Search for the cell housing the specified text and yield its (X, Y) center coordinate. 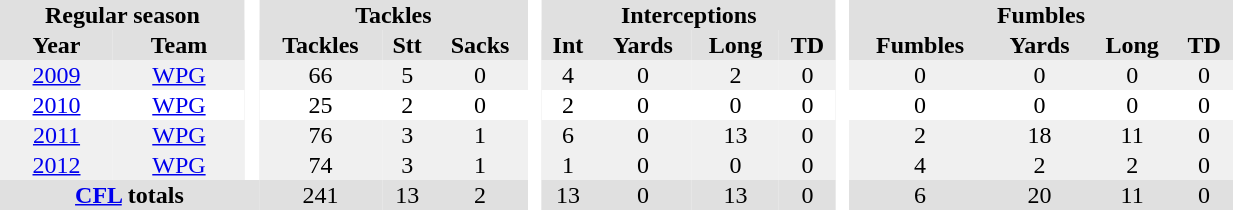
Regular season (122, 15)
2010 (56, 105)
Team (179, 45)
25 (320, 105)
76 (320, 135)
Year (56, 45)
241 (320, 195)
18 (1040, 135)
66 (320, 75)
2011 (56, 135)
74 (320, 165)
Interceptions (689, 15)
Stt (407, 45)
Sacks (480, 45)
2009 (56, 75)
Int (568, 45)
20 (1040, 195)
5 (407, 75)
2012 (56, 165)
CFL totals (130, 195)
